Return the (X, Y) coordinate for the center point of the cell that contains the specified text.  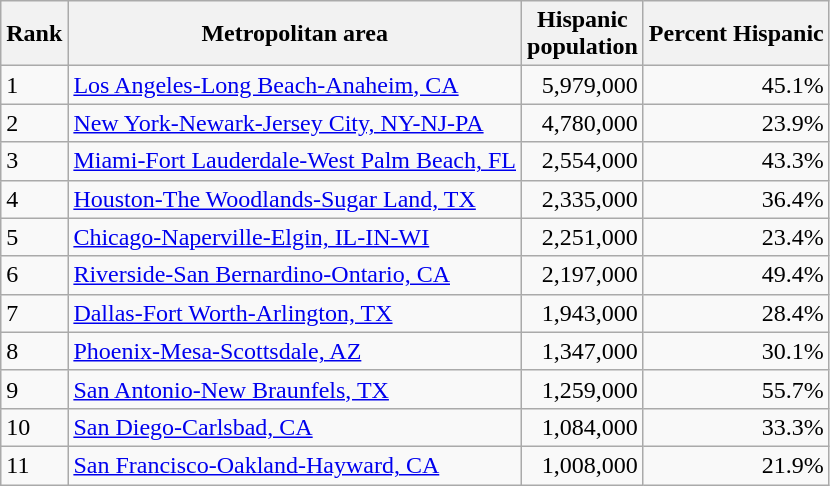
1,347,000 (583, 351)
4 (34, 199)
San Diego-Carlsbad, CA (295, 427)
5,979,000 (583, 85)
Riverside-San Bernardino-Ontario, CA (295, 275)
San Francisco-Oakland-Hayward, CA (295, 465)
1,084,000 (583, 427)
33.3% (736, 427)
2,197,000 (583, 275)
11 (34, 465)
28.4% (736, 313)
9 (34, 389)
4,780,000 (583, 123)
23.4% (736, 237)
1,008,000 (583, 465)
43.3% (736, 161)
1 (34, 85)
Miami-Fort Lauderdale-West Palm Beach, FL (295, 161)
2,335,000 (583, 199)
21.9% (736, 465)
7 (34, 313)
30.1% (736, 351)
2,251,000 (583, 237)
Metropolitan area (295, 34)
Los Angeles-Long Beach-Anaheim, CA (295, 85)
10 (34, 427)
1,943,000 (583, 313)
8 (34, 351)
2,554,000 (583, 161)
5 (34, 237)
2 (34, 123)
Rank (34, 34)
49.4% (736, 275)
New York-Newark-Jersey City, NY-NJ-PA (295, 123)
23.9% (736, 123)
45.1% (736, 85)
Hispanic population (583, 34)
Chicago-Naperville-Elgin, IL-IN-WI (295, 237)
Percent Hispanic (736, 34)
1,259,000 (583, 389)
Phoenix-Mesa-Scottsdale, AZ (295, 351)
55.7% (736, 389)
36.4% (736, 199)
San Antonio-New Braunfels, TX (295, 389)
6 (34, 275)
Dallas-Fort Worth-Arlington, TX (295, 313)
Houston-The Woodlands-Sugar Land, TX (295, 199)
3 (34, 161)
